Find where the given text appears and provide that cell's center as [x, y] coordinate. 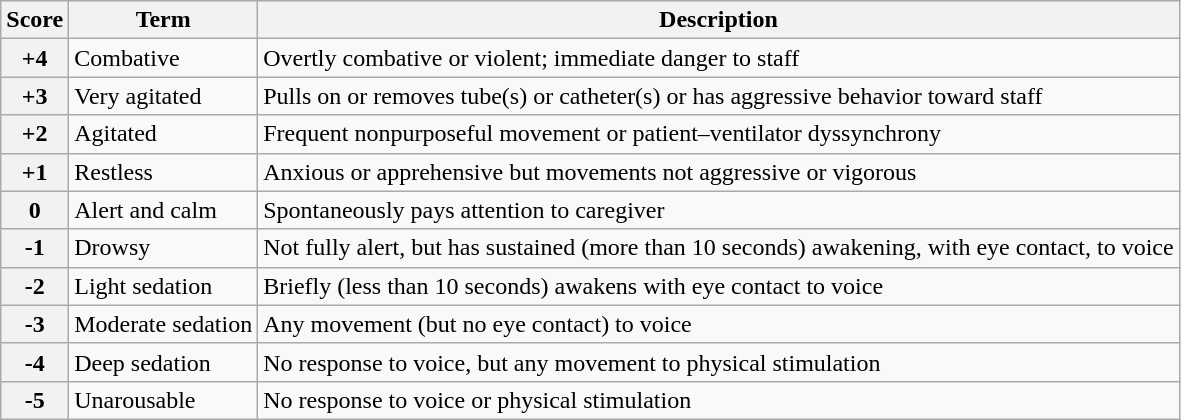
+3 [35, 96]
Any movement (but no eye contact) to voice [718, 324]
-5 [35, 400]
+4 [35, 58]
No response to voice, but any movement to physical stimulation [718, 362]
Pulls on or removes tube(s) or catheter(s) or has aggressive behavior toward staff [718, 96]
Term [164, 20]
Description [718, 20]
Frequent nonpurposeful movement or patient–ventilator dyssynchrony [718, 134]
Light sedation [164, 286]
Moderate sedation [164, 324]
Overtly combative or violent; immediate danger to staff [718, 58]
Briefly (less than 10 seconds) awakens with eye contact to voice [718, 286]
Agitated [164, 134]
Spontaneously pays attention to caregiver [718, 210]
Restless [164, 172]
Score [35, 20]
+2 [35, 134]
Anxious or apprehensive but movements not aggressive or vigorous [718, 172]
-2 [35, 286]
Unarousable [164, 400]
Not fully alert, but has sustained (more than 10 seconds) awakening, with eye contact, to voice [718, 248]
-1 [35, 248]
No response to voice or physical stimulation [718, 400]
Combative [164, 58]
Drowsy [164, 248]
-3 [35, 324]
-4 [35, 362]
+1 [35, 172]
Very agitated [164, 96]
Alert and calm [164, 210]
0 [35, 210]
Deep sedation [164, 362]
